Scan for the cell matching the given text and deliver its (X, Y) coordinate at center. 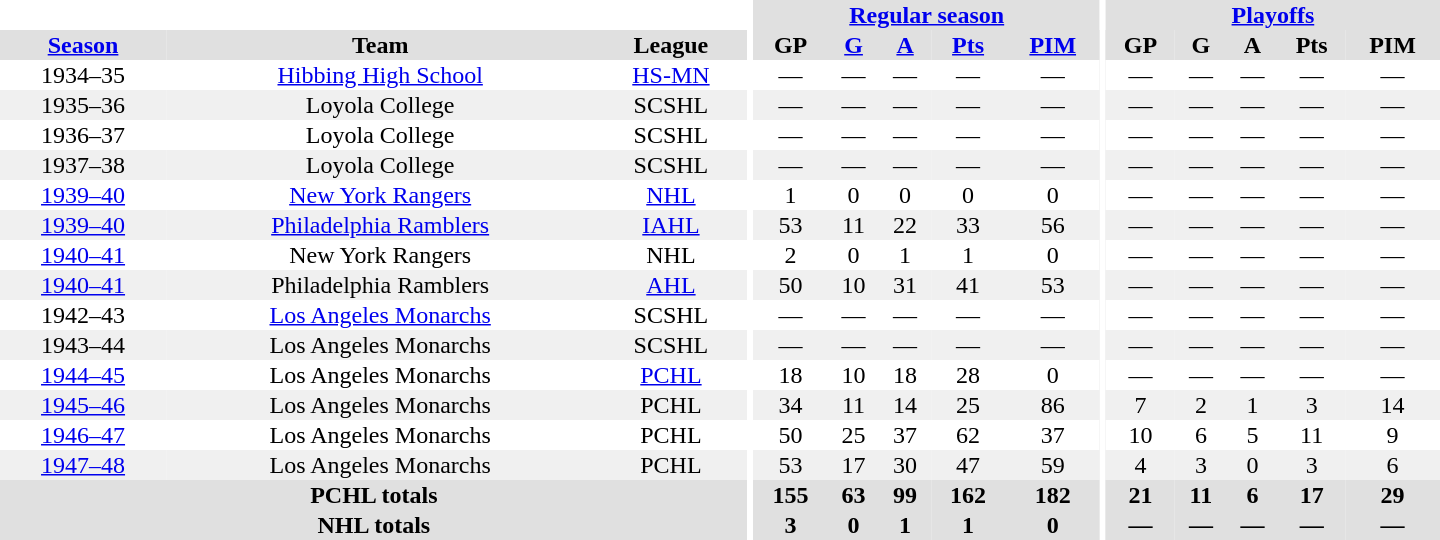
Team (380, 45)
41 (968, 285)
30 (905, 465)
56 (1052, 225)
Hibbing High School (380, 75)
33 (968, 225)
1936–37 (83, 135)
21 (1140, 495)
Season (83, 45)
28 (968, 375)
1946–47 (83, 435)
162 (968, 495)
1937–38 (83, 165)
AHL (670, 285)
47 (968, 465)
62 (968, 435)
63 (854, 495)
5 (1253, 435)
PCHL totals (374, 495)
86 (1052, 405)
1942–43 (83, 315)
1935–36 (83, 105)
9 (1392, 435)
NHL totals (374, 525)
1934–35 (83, 75)
4 (1140, 465)
22 (905, 225)
1945–46 (83, 405)
HS-MN (670, 75)
182 (1052, 495)
29 (1392, 495)
7 (1140, 405)
34 (790, 405)
League (670, 45)
1944–45 (83, 375)
99 (905, 495)
Regular season (926, 15)
Playoffs (1273, 15)
59 (1052, 465)
1947–48 (83, 465)
31 (905, 285)
155 (790, 495)
IAHL (670, 225)
1943–44 (83, 345)
